Search for the cell housing the specified text and yield its [x, y] center coordinate. 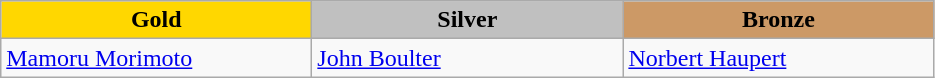
Mamoru Morimoto [156, 58]
John Boulter [468, 58]
Silver [468, 20]
Gold [156, 20]
Norbert Haupert [778, 58]
Bronze [778, 20]
